Return the (x, y) coordinate for the center point of the cell that contains the specified text.  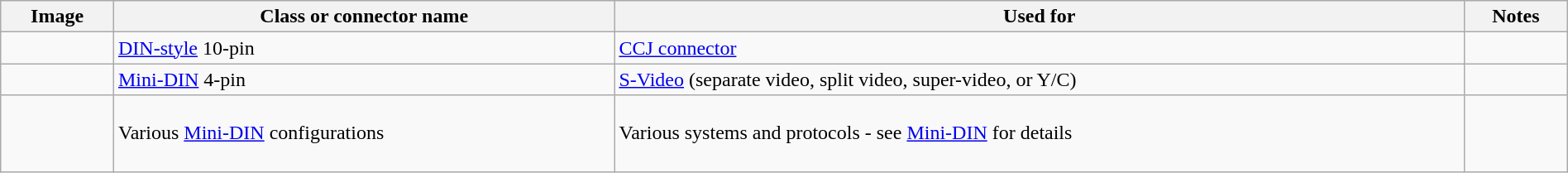
Various systems and protocols - see Mini-DIN for details (1040, 133)
S-Video (separate video, split video, super-video, or Y/C) (1040, 79)
DIN-style 10-pin (364, 48)
Mini-DIN 4-pin (364, 79)
Used for (1040, 17)
CCJ connector (1040, 48)
Notes (1517, 17)
Class or connector name (364, 17)
Image (58, 17)
Various Mini-DIN configurations (364, 133)
